Capture the cell that displays the provided text and extract its (x, y) central coordinate. 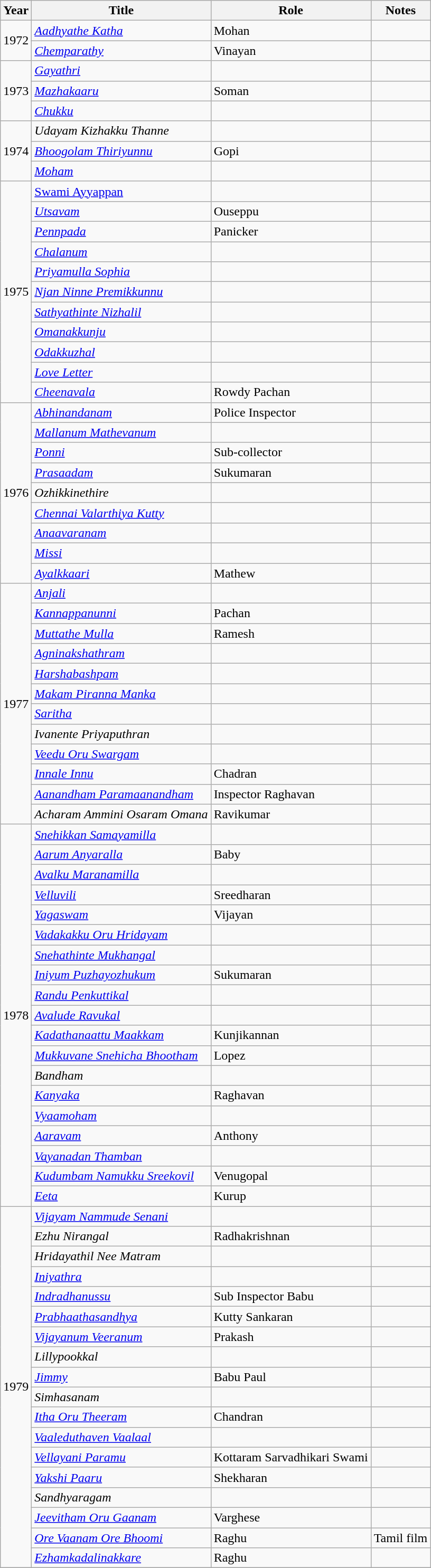
Ezhu Nirangal (121, 1236)
Muttathe Mulla (121, 634)
Pennpada (121, 231)
Shekharan (291, 1477)
Panicker (291, 231)
Tamil film (400, 1538)
Avalku Maranamilla (121, 874)
Police Inspector (291, 412)
Sub-collector (291, 452)
1976 (16, 493)
Odakkuzhal (121, 352)
Ramesh (291, 634)
Njan Ninne Premikkunnu (121, 292)
Babu Paul (291, 1377)
Itha Oru Theeram (121, 1417)
Anjali (121, 593)
Soman (291, 91)
Gayathri (121, 71)
Aaravam (121, 1136)
Sathyathinte Nizhalil (121, 312)
Kadathanaattu Maakkam (121, 1035)
Ore Vaanam Ore Bhoomi (121, 1538)
Yagaswam (121, 915)
Chemparathy (121, 51)
Simhasanam (121, 1397)
Baby (291, 854)
Snehathinte Mukhangal (121, 955)
Raghavan (291, 1095)
Kudumbam Namukku Sreekovil (121, 1176)
Harshabashpam (121, 674)
Randu Penkuttikal (121, 995)
Bandham (121, 1075)
Aanandham Paramaanandham (121, 794)
Mazhakaaru (121, 91)
Venugopal (291, 1176)
Rowdy Pachan (291, 392)
Chennai Valarthiya Kutty (121, 513)
Vijayam Nammude Senani (121, 1216)
Makam Piranna Manka (121, 694)
Lopez (291, 1055)
Sandhyaragam (121, 1497)
Title (121, 11)
Avalude Ravukal (121, 1015)
1978 (16, 1015)
Veedu Oru Swargam (121, 754)
Ouseppu (291, 211)
Vyaamoham (121, 1116)
Kottaram Sarvadhikari Swami (291, 1457)
Jeevitham Oru Gaanam (121, 1517)
Radhakrishnan (291, 1236)
Inspector Raghavan (291, 794)
Kurup (291, 1196)
Sreedharan (291, 895)
Role (291, 11)
Ponni (121, 452)
Kannappanunni (121, 613)
Chandran (291, 1417)
Year (16, 11)
1972 (16, 41)
Snehikkan Samayamilla (121, 834)
Anthony (291, 1136)
Velluvili (121, 895)
1973 (16, 91)
Cheenavala (121, 392)
Vinayan (291, 51)
Notes (400, 11)
Abhinandanam (121, 412)
Omanakkunju (121, 332)
Aarum Anyaralla (121, 854)
Mukkuvane Snehicha Bhootham (121, 1055)
Ivanente Priyaputhran (121, 734)
Sub Inspector Babu (291, 1297)
Agninakshathram (121, 654)
Moham (121, 171)
Bhoogolam Thiriyunnu (121, 151)
Kunjikannan (291, 1035)
1975 (16, 291)
Anaavaranam (121, 533)
Kanyaka (121, 1095)
Jimmy (121, 1377)
Chadran (291, 774)
Prakash (291, 1337)
Kutty Sankaran (291, 1317)
Hridayathil Nee Matram (121, 1257)
Mohan (291, 31)
Prabhaathasandhya (121, 1317)
Chukku (121, 111)
Lillypookkal (121, 1357)
Indradhanussu (121, 1297)
Mallanum Mathevanum (121, 432)
Pachan (291, 613)
Priyamulla Sophia (121, 272)
Utsavam (121, 211)
Vadakakku Oru Hridayam (121, 935)
1977 (16, 704)
Missi (121, 553)
Vijayanum Veeranum (121, 1337)
Gopi (291, 151)
Innale Innu (121, 774)
Vaaleduthaven Vaalaal (121, 1437)
Love Letter (121, 372)
Varghese (291, 1517)
Ozhikkinethire (121, 493)
1974 (16, 151)
Chalanum (121, 252)
Yakshi Paaru (121, 1477)
Iniyathra (121, 1277)
Eeta (121, 1196)
Aadhyathe Katha (121, 31)
Prasaadam (121, 473)
Vellayani Paramu (121, 1457)
Ravikumar (291, 814)
Swami Ayyappan (121, 191)
Vijayan (291, 915)
Vayanadan Thamban (121, 1156)
Mathew (291, 573)
Acharam Ammini Osaram Omana (121, 814)
Udayam Kizhakku Thanne (121, 131)
Ezhamkadalinakkare (121, 1558)
Iniyum Puzhayozhukum (121, 975)
Saritha (121, 714)
1979 (16, 1386)
Ayalkkaari (121, 573)
